Detect which cell encompasses the target text, then output its (x, y) center coordinate. 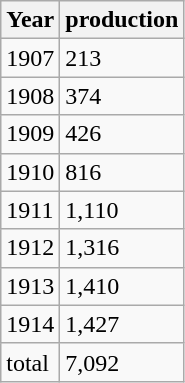
1912 (30, 248)
Year (30, 20)
816 (122, 172)
1,316 (122, 248)
1908 (30, 96)
total (30, 362)
426 (122, 134)
213 (122, 58)
1,427 (122, 324)
1909 (30, 134)
7,092 (122, 362)
374 (122, 96)
1907 (30, 58)
1,410 (122, 286)
1,110 (122, 210)
1913 (30, 286)
1914 (30, 324)
1910 (30, 172)
production (122, 20)
1911 (30, 210)
